Capture the cell that displays the provided text and extract its [X, Y] central coordinate. 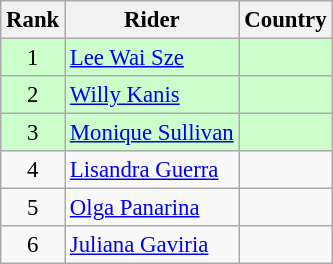
3 [33, 133]
6 [33, 245]
4 [33, 170]
Lee Wai Sze [152, 58]
Rank [33, 20]
Country [286, 20]
Olga Panarina [152, 208]
Rider [152, 20]
Lisandra Guerra [152, 170]
Willy Kanis [152, 95]
Juliana Gaviria [152, 245]
5 [33, 208]
1 [33, 58]
2 [33, 95]
Monique Sullivan [152, 133]
